From the cell containing the given text, extract its center point as (X, Y) coordinate. 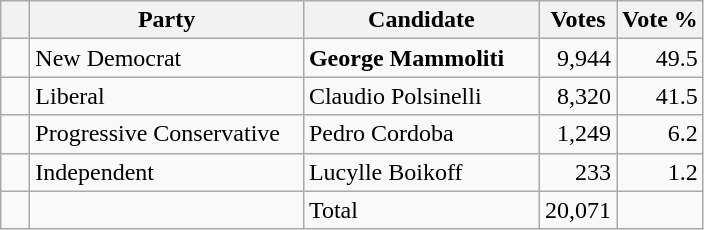
41.5 (660, 96)
Vote % (660, 20)
Candidate (421, 20)
20,071 (578, 210)
Claudio Polsinelli (421, 96)
6.2 (660, 134)
George Mammoliti (421, 58)
1,249 (578, 134)
8,320 (578, 96)
233 (578, 172)
9,944 (578, 58)
1.2 (660, 172)
Independent (167, 172)
Progressive Conservative (167, 134)
Lucylle Boikoff (421, 172)
Pedro Cordoba (421, 134)
Votes (578, 20)
New Democrat (167, 58)
Total (421, 210)
49.5 (660, 58)
Liberal (167, 96)
Party (167, 20)
